Capture the cell that displays the provided text and extract its (x, y) central coordinate. 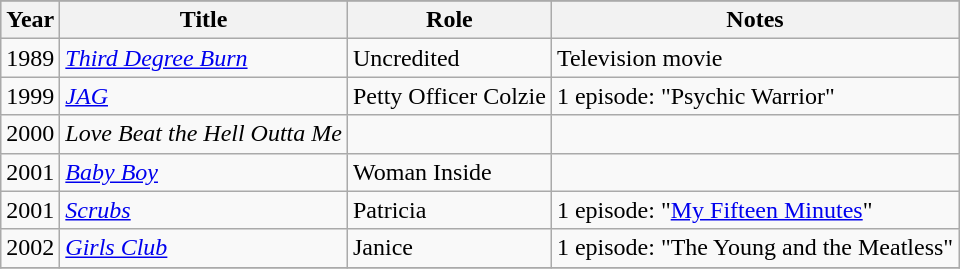
Notes (754, 20)
Patricia (449, 210)
1999 (30, 96)
Third Degree Burn (204, 58)
Girls Club (204, 248)
1989 (30, 58)
Role (449, 20)
JAG (204, 96)
Television movie (754, 58)
1 episode: "Psychic Warrior" (754, 96)
Scrubs (204, 210)
Love Beat the Hell Outta Me (204, 134)
Baby Boy (204, 172)
Janice (449, 248)
Uncredited (449, 58)
Title (204, 20)
Woman Inside (449, 172)
Petty Officer Colzie (449, 96)
2002 (30, 248)
1 episode: "My Fifteen Minutes" (754, 210)
1 episode: "The Young and the Meatless" (754, 248)
2000 (30, 134)
Year (30, 20)
